Return (x, y) of the center of cell containing provided text 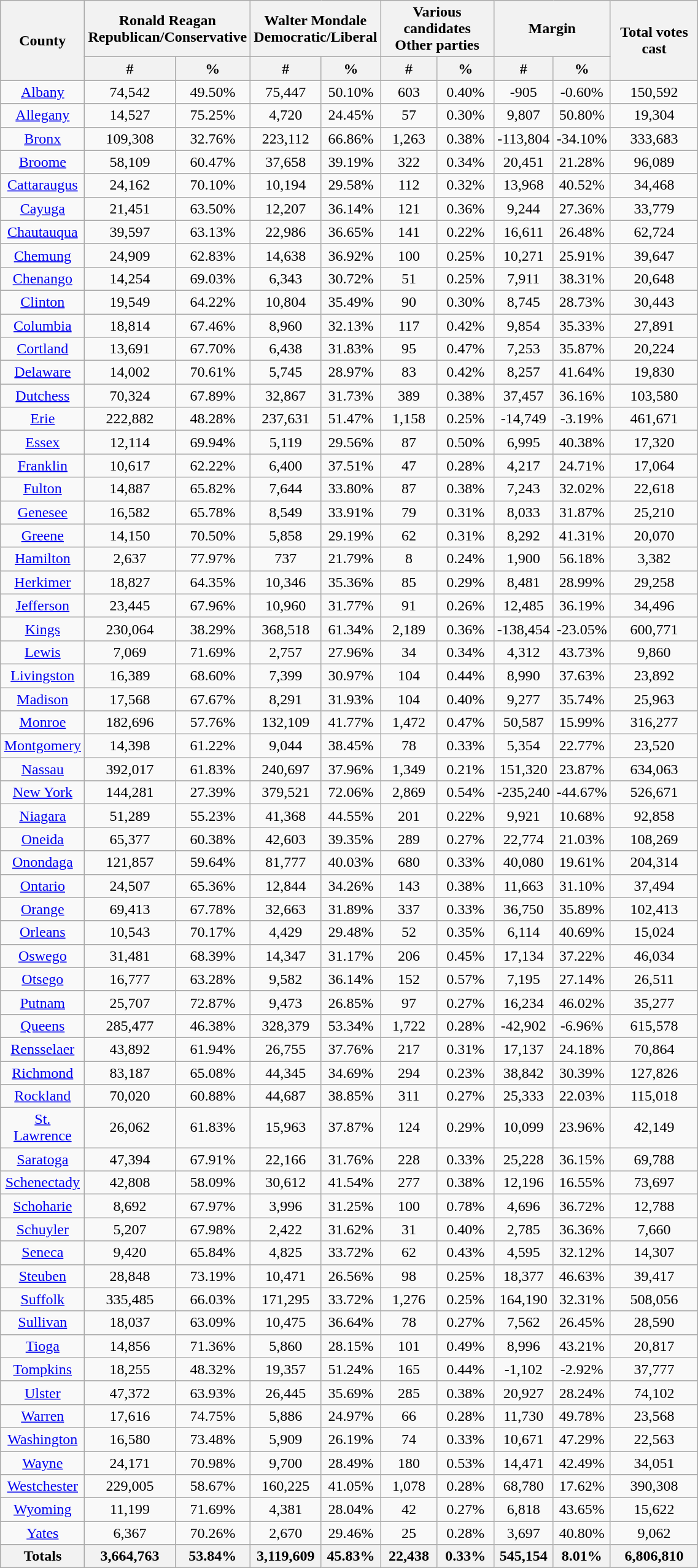
91 (409, 605)
Various candidatesOther parties (437, 29)
95 (409, 349)
Putnam (43, 1002)
22,166 (286, 1159)
37,494 (654, 886)
17,320 (654, 442)
County (43, 40)
0.21% (465, 769)
9,860 (654, 652)
41.05% (351, 1486)
68.60% (212, 675)
4,825 (286, 1253)
14,002 (130, 372)
50.80% (582, 115)
31,481 (130, 956)
16,611 (523, 232)
31.73% (351, 396)
17,137 (523, 1049)
31.17% (351, 956)
33.80% (351, 489)
-23.05% (582, 629)
23,445 (130, 605)
10,475 (286, 1323)
390,308 (654, 1486)
5,745 (286, 372)
4,381 (286, 1510)
22,618 (654, 489)
70.17% (212, 932)
9,807 (523, 115)
14,347 (286, 956)
36.65% (351, 232)
31.77% (351, 605)
31.76% (351, 1159)
42 (409, 1510)
90 (409, 302)
545,154 (523, 1556)
37,457 (523, 396)
12,844 (286, 886)
Broome (43, 162)
25,228 (523, 1159)
6,438 (286, 349)
Ronald ReaganRepublican/Conservative (168, 29)
3,382 (654, 559)
17,616 (130, 1416)
45.83% (351, 1556)
36.36% (582, 1229)
6,400 (286, 466)
39,417 (654, 1276)
70.61% (212, 372)
615,578 (654, 1026)
201 (409, 816)
7,399 (286, 675)
Albany (43, 92)
Onondaga (43, 863)
63.28% (212, 979)
112 (409, 185)
11,730 (523, 1416)
6,806,810 (654, 1556)
29.48% (351, 932)
37.22% (582, 956)
73,697 (654, 1183)
74,102 (654, 1393)
48.32% (212, 1369)
368,518 (286, 629)
16,582 (130, 512)
22,986 (286, 232)
7,253 (523, 349)
43.21% (582, 1346)
32.31% (582, 1299)
14,856 (130, 1346)
-113,804 (523, 139)
72.87% (212, 1002)
47.29% (582, 1439)
26,511 (654, 979)
33,779 (654, 209)
9,921 (523, 816)
-3.19% (582, 419)
27.96% (351, 652)
0.32% (465, 185)
Margin (552, 29)
316,277 (654, 723)
67.96% (212, 605)
Steuben (43, 1276)
392,017 (130, 769)
Clinton (43, 302)
67.70% (212, 349)
1,263 (409, 139)
8,996 (523, 1346)
24.18% (582, 1049)
2,869 (409, 793)
20,451 (523, 162)
40.38% (582, 442)
51.24% (351, 1369)
12,207 (286, 209)
40.03% (351, 863)
7,195 (523, 979)
70.50% (212, 536)
21.28% (582, 162)
461,671 (654, 419)
9,582 (286, 979)
24,171 (130, 1463)
22,563 (654, 1439)
4,720 (286, 115)
74 (409, 1439)
61.34% (351, 629)
Lewis (43, 652)
23,568 (654, 1416)
1,078 (409, 1486)
217 (409, 1049)
48.28% (212, 419)
-235,240 (523, 793)
39.19% (351, 162)
71.36% (212, 1346)
10.68% (582, 816)
37.76% (351, 1049)
56.18% (582, 559)
600,771 (654, 629)
36.15% (582, 1159)
603 (409, 92)
7,660 (654, 1229)
38.45% (351, 746)
15,622 (654, 1510)
30.39% (582, 1073)
7,911 (523, 279)
53.84% (212, 1556)
30.72% (351, 279)
Nassau (43, 769)
127,826 (654, 1073)
24.97% (351, 1416)
41.54% (351, 1183)
285,477 (130, 1026)
24,507 (130, 886)
29.56% (351, 442)
85 (409, 582)
40.52% (582, 185)
43.73% (582, 652)
18,377 (523, 1276)
2,757 (286, 652)
-1,102 (523, 1369)
Madison (43, 699)
61.94% (212, 1049)
Wayne (43, 1463)
26.19% (351, 1439)
Rensselaer (43, 1049)
229,005 (130, 1486)
23,892 (654, 675)
-42,902 (523, 1026)
20,224 (654, 349)
57.76% (212, 723)
0.43% (465, 1253)
Orleans (43, 932)
42.49% (582, 1463)
141 (409, 232)
29,258 (654, 582)
6,995 (523, 442)
37,777 (654, 1369)
4,429 (286, 932)
10,194 (286, 185)
Sullivan (43, 1323)
41.64% (582, 372)
20,648 (654, 279)
-6.96% (582, 1026)
0.45% (465, 956)
1,349 (409, 769)
Schuyler (43, 1229)
-34.10% (582, 139)
Franklin (43, 466)
37.63% (582, 675)
5,119 (286, 442)
Jefferson (43, 605)
3,697 (523, 1533)
Westchester (43, 1486)
46.02% (582, 1002)
74,542 (130, 92)
Washington (43, 1439)
43.65% (582, 1510)
14,398 (130, 746)
285 (409, 1393)
102,413 (654, 909)
Livingston (43, 675)
26.48% (582, 232)
27.14% (582, 979)
51 (409, 279)
58.09% (212, 1183)
4,696 (523, 1206)
9,854 (523, 326)
60.47% (212, 162)
108,269 (654, 839)
10,543 (130, 932)
223,112 (286, 139)
Chenango (43, 279)
171,295 (286, 1299)
11,663 (523, 886)
32.13% (351, 326)
121,857 (130, 863)
51.47% (351, 419)
294 (409, 1073)
64.22% (212, 302)
5,858 (286, 536)
Chemung (43, 255)
4,312 (523, 652)
75,447 (286, 92)
2,637 (130, 559)
1,900 (523, 559)
4,595 (523, 1253)
3,664,763 (130, 1556)
83,187 (130, 1073)
8,257 (523, 372)
21.79% (351, 559)
6,343 (286, 279)
8,745 (523, 302)
29.19% (351, 536)
98 (409, 1276)
32.76% (212, 139)
47,372 (130, 1393)
41.31% (582, 536)
Greene (43, 536)
2,785 (523, 1229)
36.72% (582, 1206)
67.46% (212, 326)
152 (409, 979)
70,864 (654, 1049)
31.93% (351, 699)
38.29% (212, 629)
0.23% (465, 1073)
25,333 (523, 1096)
14,150 (130, 536)
13,691 (130, 349)
23.96% (582, 1128)
5,207 (130, 1229)
57 (409, 115)
Queens (43, 1026)
15,024 (654, 932)
70.98% (212, 1463)
Chautauqua (43, 232)
30,612 (286, 1183)
3,119,609 (286, 1556)
24,909 (130, 255)
30.97% (351, 675)
18,814 (130, 326)
28.04% (351, 1510)
-0.60% (582, 92)
46.63% (582, 1276)
25 (409, 1533)
31 (409, 1229)
51,289 (130, 816)
25,210 (654, 512)
67.89% (212, 396)
55.23% (212, 816)
Herkimer (43, 582)
3,996 (286, 1206)
24,162 (130, 185)
40.80% (582, 1533)
38.31% (582, 279)
Saratoga (43, 1159)
27,891 (654, 326)
16.55% (582, 1183)
58.67% (212, 1486)
34.69% (351, 1073)
115,018 (654, 1096)
28,590 (654, 1323)
5,886 (286, 1416)
61.22% (212, 746)
66.03% (212, 1299)
Oneida (43, 839)
28.24% (582, 1393)
9,044 (286, 746)
17.62% (582, 1486)
150,592 (654, 92)
237,631 (286, 419)
62,724 (654, 232)
14,638 (286, 255)
72.06% (351, 793)
26,755 (286, 1049)
22.03% (582, 1096)
83 (409, 372)
49.50% (212, 92)
10,099 (523, 1128)
Oswego (43, 956)
Rockland (43, 1096)
28.15% (351, 1346)
103,580 (654, 396)
11,199 (130, 1510)
14,471 (523, 1463)
36,750 (523, 909)
35.74% (582, 699)
7,069 (130, 652)
-2.92% (582, 1369)
42,603 (286, 839)
17,134 (523, 956)
28.97% (351, 372)
40,080 (523, 863)
35.33% (582, 326)
96,089 (654, 162)
12,485 (523, 605)
9,420 (130, 1253)
0.78% (465, 1206)
19,357 (286, 1369)
16,777 (130, 979)
39,647 (654, 255)
-138,454 (523, 629)
31.62% (351, 1229)
737 (286, 559)
69.94% (212, 442)
7,562 (523, 1323)
75.25% (212, 115)
66.86% (351, 139)
59.64% (212, 863)
Niagara (43, 816)
52 (409, 932)
0.50% (465, 442)
8,549 (286, 512)
5,354 (523, 746)
2,189 (409, 629)
Montgomery (43, 746)
70,324 (130, 396)
60.38% (212, 839)
67.78% (212, 909)
Wyoming (43, 1510)
228 (409, 1159)
70.10% (212, 185)
16,234 (523, 1002)
10,960 (286, 605)
19,304 (654, 115)
0.57% (465, 979)
101 (409, 1346)
8,990 (523, 675)
0.26% (465, 605)
Essex (43, 442)
333,683 (654, 139)
34,496 (654, 605)
26.85% (351, 1002)
35,277 (654, 1002)
132,109 (286, 723)
63.50% (212, 209)
6,818 (523, 1510)
-905 (523, 92)
322 (409, 162)
10,804 (286, 302)
68,780 (523, 1486)
1,276 (409, 1299)
1,158 (409, 419)
26.45% (582, 1323)
62.22% (212, 466)
17,064 (654, 466)
49.78% (582, 1416)
389 (409, 396)
74.75% (212, 1416)
10,271 (523, 255)
289 (409, 839)
328,379 (286, 1026)
Schenectady (43, 1183)
63.13% (212, 232)
73.48% (212, 1439)
20,927 (523, 1393)
37,658 (286, 162)
40.69% (582, 932)
160,225 (286, 1486)
8,292 (523, 536)
68.39% (212, 956)
70.26% (212, 1533)
69,413 (130, 909)
65.36% (212, 886)
47 (409, 466)
Ontario (43, 886)
37.87% (351, 1128)
21.03% (582, 839)
634,063 (654, 769)
144,281 (130, 793)
65.82% (212, 489)
8,033 (523, 512)
0.49% (465, 1346)
Total votes cast (654, 40)
Richmond (43, 1073)
67.98% (212, 1229)
65.84% (212, 1253)
33.91% (351, 512)
Columbia (43, 326)
5,860 (286, 1346)
206 (409, 956)
Cayuga (43, 209)
46.38% (212, 1026)
9,700 (286, 1463)
680 (409, 863)
9,473 (286, 1002)
379,521 (286, 793)
Delaware (43, 372)
240,697 (286, 769)
35.36% (351, 582)
38,842 (523, 1073)
37.51% (351, 466)
230,064 (130, 629)
35.49% (351, 302)
204,314 (654, 863)
31.10% (582, 886)
38.85% (351, 1096)
143 (409, 886)
15,963 (286, 1128)
41.77% (351, 723)
77.97% (212, 559)
27.39% (212, 793)
31.89% (351, 909)
42,808 (130, 1183)
526,671 (654, 793)
Dutchess (43, 396)
8,692 (130, 1206)
73.19% (212, 1276)
Totals (43, 1556)
31.83% (351, 349)
Ulster (43, 1393)
41,368 (286, 816)
18,255 (130, 1369)
47,394 (130, 1159)
81,777 (286, 863)
25.91% (582, 255)
23,520 (654, 746)
222,882 (130, 419)
1,722 (409, 1026)
39.35% (351, 839)
12,788 (654, 1206)
0.35% (465, 932)
53.34% (351, 1026)
10,671 (523, 1439)
Otsego (43, 979)
58,109 (130, 162)
67.67% (212, 699)
19,830 (654, 372)
32.12% (582, 1253)
34 (409, 652)
60.88% (212, 1096)
6,114 (523, 932)
9,277 (523, 699)
Fulton (43, 489)
39,597 (130, 232)
Allegany (43, 115)
44,687 (286, 1096)
92,858 (654, 816)
36.16% (582, 396)
14,254 (130, 279)
Walter MondaleDemocratic/Liberal (316, 29)
Erie (43, 419)
64.35% (212, 582)
15.99% (582, 723)
28.73% (582, 302)
65.08% (212, 1073)
8,960 (286, 326)
6,367 (130, 1533)
117 (409, 326)
79 (409, 512)
0.24% (465, 559)
Genesee (43, 512)
69.03% (212, 279)
Seneca (43, 1253)
50.10% (351, 92)
17,568 (130, 699)
22.77% (582, 746)
32.02% (582, 489)
19,549 (130, 302)
35.87% (582, 349)
37.96% (351, 769)
277 (409, 1183)
182,696 (130, 723)
67.97% (212, 1206)
63.93% (212, 1393)
335,485 (130, 1299)
31.87% (582, 512)
18,827 (130, 582)
124 (409, 1128)
32,663 (286, 909)
44,345 (286, 1073)
42,149 (654, 1128)
Tioga (43, 1346)
29.46% (351, 1533)
Schoharie (43, 1206)
Monroe (43, 723)
13,968 (523, 185)
43,892 (130, 1049)
19.61% (582, 863)
-44.67% (582, 793)
28.49% (351, 1463)
26.56% (351, 1276)
16,580 (130, 1439)
5,909 (286, 1439)
21,451 (130, 209)
164,190 (523, 1299)
46,034 (654, 956)
2,422 (286, 1229)
12,114 (130, 442)
10,346 (286, 582)
8,291 (286, 699)
24.71% (582, 466)
10,471 (286, 1276)
65,377 (130, 839)
1,472 (409, 723)
62.83% (212, 255)
337 (409, 909)
63.09% (212, 1323)
Bronx (43, 139)
180 (409, 1463)
508,056 (654, 1299)
31.25% (351, 1206)
20,817 (654, 1346)
Kings (43, 629)
36.92% (351, 255)
151,320 (523, 769)
121 (409, 209)
70,020 (130, 1096)
Warren (43, 1416)
23.87% (582, 769)
4,217 (523, 466)
22,438 (409, 1556)
9,244 (523, 209)
Cattaraugus (43, 185)
14,887 (130, 489)
44.55% (351, 816)
25,707 (130, 1002)
65.78% (212, 512)
14,527 (130, 115)
Hamilton (43, 559)
2,670 (286, 1533)
24.45% (351, 115)
35.89% (582, 909)
26,445 (286, 1393)
32,867 (286, 396)
New York (43, 793)
36.64% (351, 1323)
29.58% (351, 185)
-14,749 (523, 419)
12,196 (523, 1183)
36.19% (582, 605)
20,070 (654, 536)
165 (409, 1369)
8,481 (523, 582)
69,788 (654, 1159)
26,062 (130, 1128)
16,389 (130, 675)
30,443 (654, 302)
Orange (43, 909)
0.54% (465, 793)
67.91% (212, 1159)
28.99% (582, 582)
9,062 (654, 1533)
8 (409, 559)
0.53% (465, 1463)
35.69% (351, 1393)
Tompkins (43, 1369)
97 (409, 1002)
8.01% (582, 1556)
109,308 (130, 139)
18,037 (130, 1323)
10,617 (130, 466)
Yates (43, 1533)
28,848 (130, 1276)
34.26% (351, 886)
22,774 (523, 839)
66 (409, 1416)
St. Lawrence (43, 1128)
Cortland (43, 349)
7,644 (286, 489)
34,051 (654, 1463)
7,243 (523, 489)
27.36% (582, 209)
311 (409, 1096)
14,307 (654, 1253)
Suffolk (43, 1299)
25,963 (654, 699)
50,587 (523, 723)
34,468 (654, 185)
